From the cell containing the given text, extract its center point as [X, Y] coordinate. 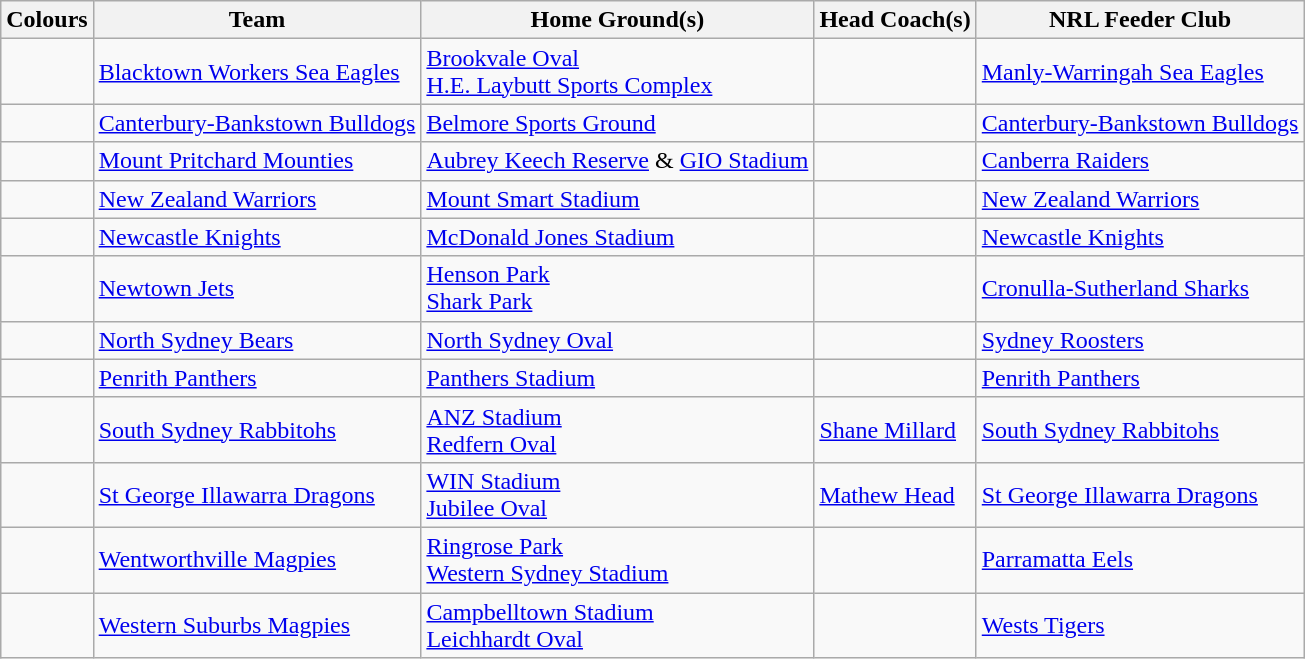
Wentworthville Magpies [257, 560]
Sydney Roosters [1140, 340]
WIN StadiumJubilee Oval [618, 494]
Manly-Warringah Sea Eagles [1140, 72]
Henson ParkShark Park [618, 288]
Panthers Stadium [618, 378]
Parramatta Eels [1140, 560]
Colours [47, 20]
Mount Smart Stadium [618, 199]
Head Coach(s) [895, 20]
McDonald Jones Stadium [618, 237]
Canberra Raiders [1140, 161]
Shane Millard [895, 430]
Western Suburbs Magpies [257, 624]
Newtown Jets [257, 288]
NRL Feeder Club [1140, 20]
Blacktown Workers Sea Eagles [257, 72]
Cronulla-Sutherland Sharks [1140, 288]
Mathew Head [895, 494]
ANZ StadiumRedfern Oval [618, 430]
Wests Tigers [1140, 624]
Brookvale OvalH.E. Laybutt Sports Complex [618, 72]
North Sydney Bears [257, 340]
North Sydney Oval [618, 340]
Belmore Sports Ground [618, 123]
Team [257, 20]
Campbelltown StadiumLeichhardt Oval [618, 624]
Home Ground(s) [618, 20]
Ringrose ParkWestern Sydney Stadium [618, 560]
Mount Pritchard Mounties [257, 161]
Aubrey Keech Reserve & GIO Stadium [618, 161]
